Identify which cell holds the provided text, then report its [x, y] central coordinate. 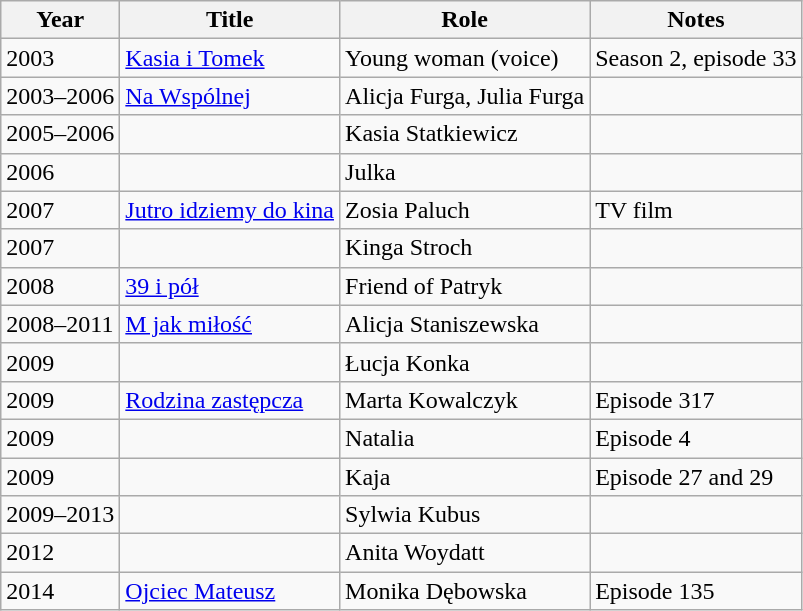
TV film [696, 210]
2005–2006 [60, 134]
Zosia Paluch [465, 210]
Anita Woydatt [465, 553]
2003 [60, 58]
Title [230, 20]
2003–2006 [60, 96]
Natalia [465, 438]
Marta Kowalczyk [465, 400]
Episode 317 [696, 400]
Rodzina zastępcza [230, 400]
Episode 27 and 29 [696, 477]
Kinga Stroch [465, 248]
Alicja Furga, Julia Furga [465, 96]
Notes [696, 20]
Role [465, 20]
M jak miłość [230, 324]
Episode 4 [696, 438]
Monika Dębowska [465, 591]
Kasia Statkiewicz [465, 134]
Year [60, 20]
39 i pół [230, 286]
Julka [465, 172]
Ojciec Mateusz [230, 591]
Sylwia Kubus [465, 515]
Episode 135 [696, 591]
2012 [60, 553]
2009–2013 [60, 515]
Season 2, episode 33 [696, 58]
2006 [60, 172]
Łucja Konka [465, 362]
2008–2011 [60, 324]
Kasia i Tomek [230, 58]
2008 [60, 286]
Young woman (voice) [465, 58]
2014 [60, 591]
Kaja [465, 477]
Na Wspólnej [230, 96]
Jutro idziemy do kina [230, 210]
Alicja Staniszewska [465, 324]
Friend of Patryk [465, 286]
